Find where the given text appears and provide that cell's center as (x, y) coordinate. 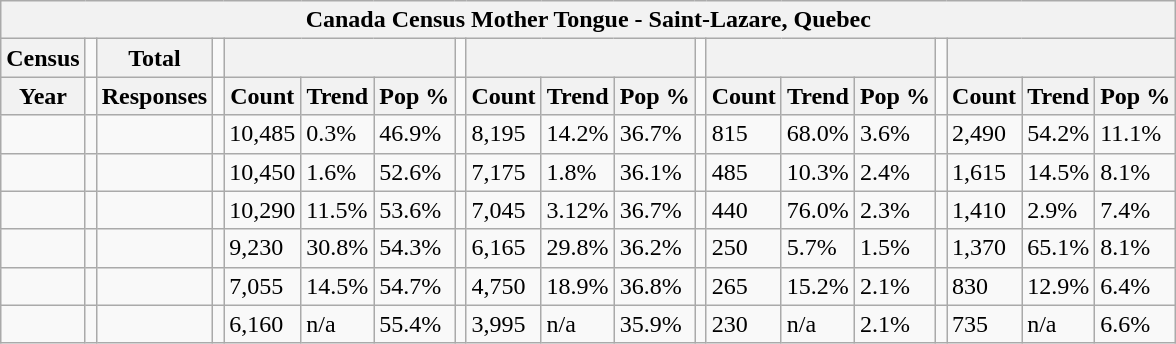
6,165 (504, 248)
65.1% (1058, 248)
10,485 (262, 134)
68.0% (818, 134)
7,045 (504, 210)
2.3% (894, 210)
11.5% (338, 210)
3.6% (894, 134)
Responses (154, 96)
2.9% (1058, 210)
76.0% (818, 210)
46.9% (414, 134)
Census (43, 58)
29.8% (578, 248)
6,160 (262, 324)
7.4% (1136, 210)
4,750 (504, 286)
2.4% (894, 172)
10,450 (262, 172)
230 (744, 324)
6.6% (1136, 324)
54.7% (414, 286)
Total (154, 58)
2,490 (984, 134)
485 (744, 172)
55.4% (414, 324)
440 (744, 210)
250 (744, 248)
30.8% (338, 248)
Canada Census Mother Tongue - Saint-Lazare, Quebec (588, 20)
7,055 (262, 286)
830 (984, 286)
265 (744, 286)
1.6% (338, 172)
54.2% (1058, 134)
10,290 (262, 210)
1,615 (984, 172)
6.4% (1136, 286)
8,195 (504, 134)
18.9% (578, 286)
53.6% (414, 210)
5.7% (818, 248)
0.3% (338, 134)
1.5% (894, 248)
36.2% (654, 248)
1,410 (984, 210)
Year (43, 96)
12.9% (1058, 286)
735 (984, 324)
1,370 (984, 248)
15.2% (818, 286)
35.9% (654, 324)
815 (744, 134)
54.3% (414, 248)
3.12% (578, 210)
9,230 (262, 248)
7,175 (504, 172)
52.6% (414, 172)
14.2% (578, 134)
36.8% (654, 286)
11.1% (1136, 134)
1.8% (578, 172)
3,995 (504, 324)
36.1% (654, 172)
10.3% (818, 172)
